Return the (x, y) coordinate for the center point of the cell that contains the specified text.  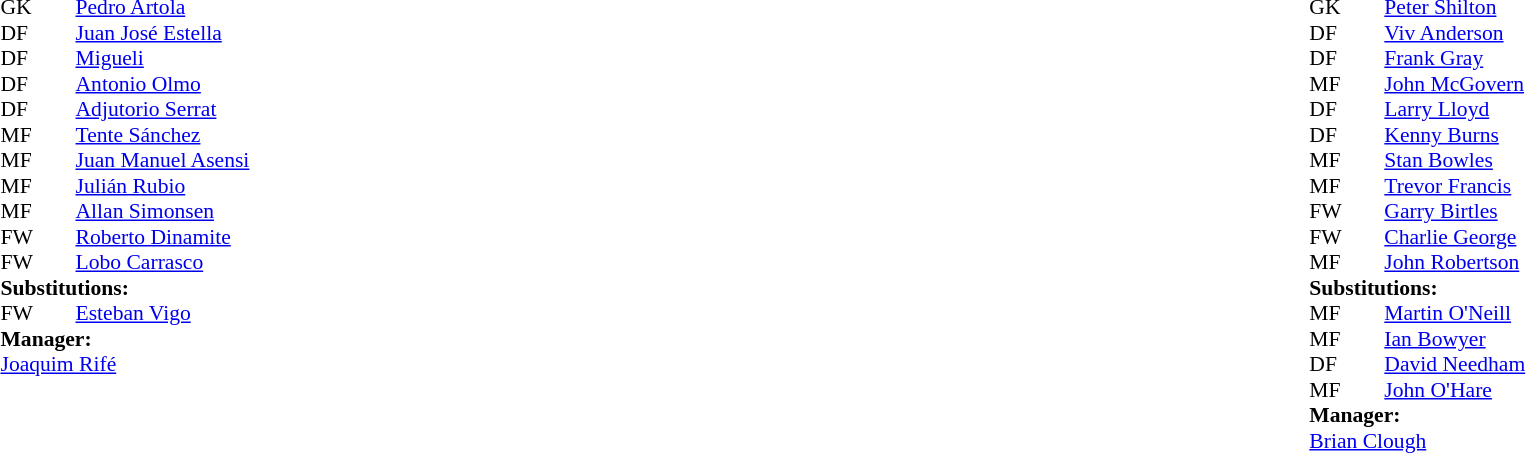
Tente Sánchez (163, 135)
Juan Manuel Asensi (163, 161)
Allan Simonsen (163, 211)
Esteban Vigo (163, 313)
Frank Gray (1454, 59)
David Needham (1454, 365)
Stan Bowles (1454, 161)
Joaquim Rifé (124, 365)
Juan José Estella (163, 33)
Kenny Burns (1454, 135)
Migueli (163, 59)
Garry Birtles (1454, 211)
Adjutorio Serrat (163, 109)
Julián Rubio (163, 186)
Antonio Olmo (163, 84)
John O'Hare (1454, 390)
John Robertson (1454, 263)
Roberto Dinamite (163, 237)
Martin O'Neill (1454, 313)
Trevor Francis (1454, 186)
Ian Bowyer (1454, 339)
Viv Anderson (1454, 33)
Charlie George (1454, 237)
Larry Lloyd (1454, 109)
John McGovern (1454, 84)
Lobo Carrasco (163, 263)
